Determine the [x, y] coordinate at the center of the cell enclosing the given text.  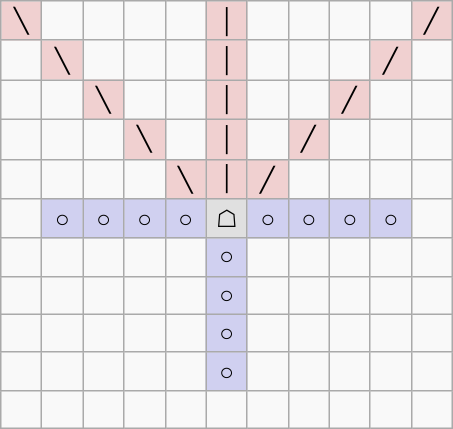
☖ [226, 219]
